Detect which cell encompasses the target text, then output its (X, Y) center coordinate. 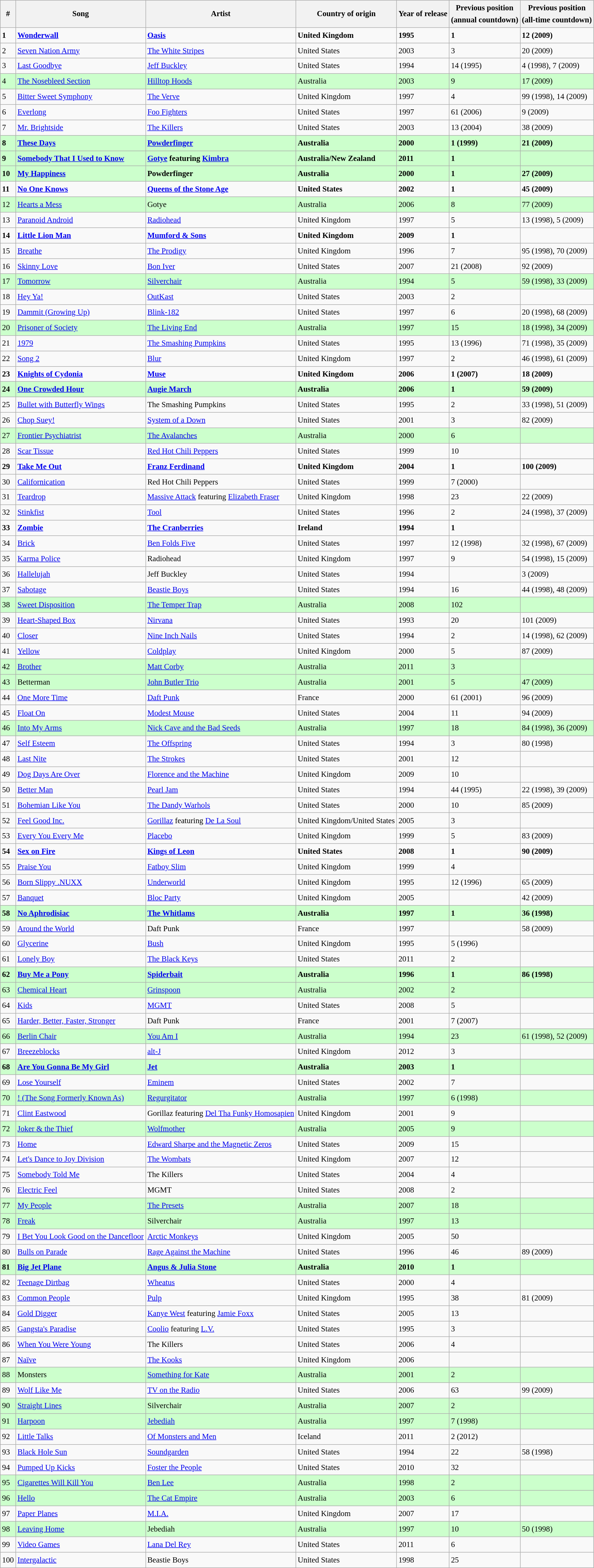
Into My Arms (81, 728)
35 (8, 559)
1 (2007) (485, 374)
65 (2009) (557, 882)
57 (8, 897)
Kanye West featuring Jamie Foxx (221, 1314)
Closer (81, 636)
Bon Iver (221, 266)
27 (2009) (557, 174)
Grinspoon (221, 990)
Take Me Out (81, 466)
Zombie (81, 528)
95 (8, 1483)
Foo Fighters (221, 112)
58 (1998) (557, 1452)
61 (2006) (485, 112)
Augie March (221, 389)
Previous position(annual countdown) (485, 14)
Pumped Up Kicks (81, 1468)
John Butler Trio (221, 682)
Something for Kate (221, 1375)
System of a Down (221, 420)
Bullet with Butterfly Wings (81, 405)
Everlong (81, 112)
The Cat Empire (221, 1499)
Berlin Chair (81, 1036)
Pearl Jam (221, 790)
28 (8, 451)
90 (2009) (557, 851)
97 (8, 1514)
Angus & Julia Stone (221, 1267)
100 (8, 1560)
Lose Yourself (81, 1082)
Self Esteem (81, 743)
24 (8, 389)
I Bet You Look Good on the Dancefloor (81, 1237)
Are You Gonna Be My Girl (81, 1067)
Around the World (81, 928)
18 (1998), 34 (2009) (557, 328)
67 (8, 1052)
Placebo (221, 836)
Hey Ya! (81, 297)
74 (8, 1159)
TV on the Radio (221, 1391)
56 (8, 882)
Lonely Boy (81, 959)
Florence and the Machine (221, 774)
77 (8, 1206)
Knights of Cydonia (81, 374)
Bush (221, 944)
Wonderwall (81, 35)
86 (8, 1344)
50 (1998) (557, 1529)
Buy Me a Pony (81, 974)
Coolio featuring L.V. (221, 1329)
96 (2009) (557, 697)
My People (81, 1206)
Nine Inch Nails (221, 636)
United Kingdom/United States (346, 820)
No One Knows (81, 189)
Clint Eastwood (81, 1113)
Little Talks (81, 1437)
Black Hole Sun (81, 1452)
Tomorrow (81, 282)
45 (8, 713)
Dog Days Are Over (81, 774)
19 (8, 312)
47 (2009) (557, 682)
Previous position(all-time countdown) (557, 14)
Tool (221, 512)
alt-J (221, 1052)
96 (8, 1499)
Last Goodbye (81, 66)
91 (8, 1422)
27 (8, 435)
Yellow (81, 651)
Spiderbait (221, 974)
My Happiness (81, 174)
34 (8, 543)
Dammit (Growing Up) (81, 312)
1 (1999) (485, 143)
58 (2009) (557, 928)
Bitter Sweet Symphony (81, 97)
81 (8, 1267)
The Prodigy (221, 251)
33 (1998), 51 (2009) (557, 405)
Harder, Better, Faster, Stronger (81, 1021)
Float On (81, 713)
Rage Against the Machine (221, 1252)
26 (8, 420)
Monsters (81, 1375)
60 (8, 944)
The Avalanches (221, 435)
36 (8, 574)
Chemical Heart (81, 990)
76 (8, 1190)
14 (8, 235)
The Presets (221, 1206)
75 (8, 1175)
Edward Sharpe and the Magnetic Zeros (221, 1144)
51 (8, 805)
46 (1998), 61 (2009) (557, 358)
37 (8, 589)
Hello (81, 1499)
7 (2000) (485, 482)
M.I.A. (221, 1514)
64 (8, 1005)
Kings of Leon (221, 851)
71 (8, 1113)
40 (8, 636)
The Verve (221, 97)
61 (1998), 52 (2009) (557, 1036)
The Offspring (221, 743)
Nirvana (221, 620)
12 (1996) (485, 882)
Betterman (81, 682)
Teenage Dirtbag (81, 1283)
21 (2008) (485, 266)
92 (8, 1437)
Ben Folds Five (221, 543)
Heart-Shaped Box (81, 620)
The Cranberries (221, 528)
Ireland (346, 528)
Massive Attack featuring Elizabeth Fraser (221, 497)
9 (2009) (557, 112)
61 (2001) (485, 697)
Bohemian Like You (81, 805)
44 (1995) (485, 790)
Sweet Disposition (81, 605)
Feel Good Inc. (81, 820)
14 (1995) (485, 66)
The Living End (221, 328)
The Kooks (221, 1360)
89 (2009) (557, 1252)
Hilltop Hoods (221, 81)
99 (1998), 14 (2009) (557, 97)
80 (8, 1252)
Straight Lines (81, 1406)
Brother (81, 666)
48 (8, 759)
Naïve (81, 1360)
45 (2009) (557, 189)
94 (8, 1468)
83 (8, 1298)
Regurgitator (221, 1098)
Frontier Psychiatrist (81, 435)
59 (1998), 33 (2009) (557, 282)
Sex on Fire (81, 851)
Gangsta's Paradise (81, 1329)
98 (8, 1529)
88 (8, 1375)
36 (1998) (557, 913)
99 (8, 1545)
Let's Dance to Joy Division (81, 1159)
Breathe (81, 251)
42 (2009) (557, 897)
102 (485, 605)
Oasis (221, 35)
Harpoon (81, 1422)
Sabotage (81, 589)
3 (2009) (557, 574)
81 (2009) (557, 1298)
68 (8, 1067)
No Aphrodisiac (81, 913)
Hearts a Mess (81, 205)
93 (8, 1452)
Coldplay (221, 651)
70 (8, 1098)
82 (2009) (557, 420)
Wolfmother (221, 1129)
77 (2009) (557, 205)
Gold Digger (81, 1314)
The Dandy Warhols (221, 805)
12 (1998) (485, 543)
73 (8, 1144)
87 (2009) (557, 651)
41 (8, 651)
The Nosebleed Section (81, 81)
Last Nite (81, 759)
Of Monsters and Men (221, 1437)
Nick Cave and the Bad Seeds (221, 728)
Banquet (81, 897)
Somebody Told Me (81, 1175)
Artist (221, 14)
87 (8, 1360)
Californication (81, 482)
Modest Mouse (221, 713)
1979 (81, 343)
69 (8, 1082)
43 (8, 682)
90 (8, 1406)
Song 2 (81, 358)
72 (8, 1129)
Scar Tissue (81, 451)
Born Slippy .NUXX (81, 882)
44 (8, 697)
Franz Ferdinand (221, 466)
54 (1998), 15 (2009) (557, 559)
Bulls on Parade (81, 1252)
Gotye featuring Kimbra (221, 158)
4 (1998), 7 (2009) (557, 66)
Fatboy Slim (221, 867)
13 (1998), 5 (2009) (557, 220)
Year of release (423, 14)
85 (8, 1329)
One More Time (81, 697)
85 (2009) (557, 805)
The Temper Trap (221, 605)
84 (1998), 36 (2009) (557, 728)
Electric Feel (81, 1190)
The Strokes (221, 759)
# (8, 14)
Home (81, 1144)
Muse (221, 374)
Country of origin (346, 14)
52 (8, 820)
13 (2004) (485, 128)
Little Lion Man (81, 235)
7 (1998) (485, 1422)
Karma Police (81, 559)
Foster the People (221, 1468)
2 (2012) (485, 1437)
Brick (81, 543)
13 (1996) (485, 343)
Eminem (221, 1082)
21 (8, 343)
89 (8, 1391)
Wheatus (221, 1283)
32 (1998), 67 (2009) (557, 543)
Iceland (346, 1437)
Big Jet Plane (81, 1267)
83 (2009) (557, 836)
31 (8, 497)
Blink-182 (221, 312)
59 (2009) (557, 389)
Somebody That I Used to Know (81, 158)
Praise You (81, 867)
Hallelujah (81, 574)
Arctic Monkeys (221, 1237)
Wolf Like Me (81, 1391)
79 (8, 1237)
92 (2009) (557, 266)
12 (2009) (557, 35)
Every You Every Me (81, 836)
Leaving Home (81, 1529)
39 (8, 620)
54 (8, 851)
Blur (221, 358)
33 (8, 528)
You Am I (221, 1036)
80 (1998) (557, 743)
14 (1998), 62 (2009) (557, 636)
Gotye (221, 205)
55 (8, 867)
Ben Lee (221, 1483)
Gorillaz featuring Del Tha Funky Homosapien (221, 1113)
Video Games (81, 1545)
38 (2009) (557, 128)
78 (8, 1221)
Skinny Love (81, 266)
53 (8, 836)
Chop Suey! (81, 420)
101 (2009) (557, 620)
66 (8, 1036)
Intergalactic (81, 1560)
86 (1998) (557, 974)
Freak (81, 1221)
Cigarettes Will Kill You (81, 1483)
44 (1998), 48 (2009) (557, 589)
71 (1998), 35 (2009) (557, 343)
42 (8, 666)
65 (8, 1021)
Song (81, 14)
Common People (81, 1298)
Bloc Party (221, 897)
Pulp (221, 1298)
30 (8, 482)
The Wombats (221, 1159)
Breezeblocks (81, 1052)
22 (1998), 39 (2009) (557, 790)
5 (1996) (485, 944)
Soundgarden (221, 1452)
47 (8, 743)
100 (2009) (557, 466)
Matt Corby (221, 666)
1993 (423, 620)
Better Man (81, 790)
Underworld (221, 882)
Teardrop (81, 497)
Glycerine (81, 944)
62 (8, 974)
Paranoid Android (81, 220)
49 (8, 774)
Queens of the Stone Age (221, 189)
When You Were Young (81, 1344)
Joker & the Thief (81, 1129)
The White Stripes (221, 51)
58 (8, 913)
Lana Del Rey (221, 1545)
6 (1998) (485, 1098)
22 (2009) (557, 497)
84 (8, 1314)
95 (1998), 70 (2009) (557, 251)
OutKast (221, 297)
82 (8, 1283)
17 (2009) (557, 81)
20 (2009) (557, 51)
24 (1998), 37 (2009) (557, 512)
94 (2009) (557, 713)
61 (8, 959)
Kids (81, 1005)
The Black Keys (221, 959)
! (The Song Formerly Known As) (81, 1098)
Stinkfist (81, 512)
Jet (221, 1067)
20 (1998), 68 (2009) (557, 312)
These Days (81, 143)
Australia/New Zealand (346, 158)
2012 (423, 1052)
One Crowded Hour (81, 389)
Gorillaz featuring De La Soul (221, 820)
Mumford & Sons (221, 235)
29 (8, 466)
21 (2009) (557, 143)
Seven Nation Army (81, 51)
Paper Planes (81, 1514)
Mr. Brightside (81, 128)
The Whitlams (221, 913)
99 (2009) (557, 1391)
18 (2009) (557, 374)
7 (2007) (485, 1021)
Prisoner of Society (81, 328)
59 (8, 928)
